From the cell containing the given text, extract its center point as (X, Y) coordinate. 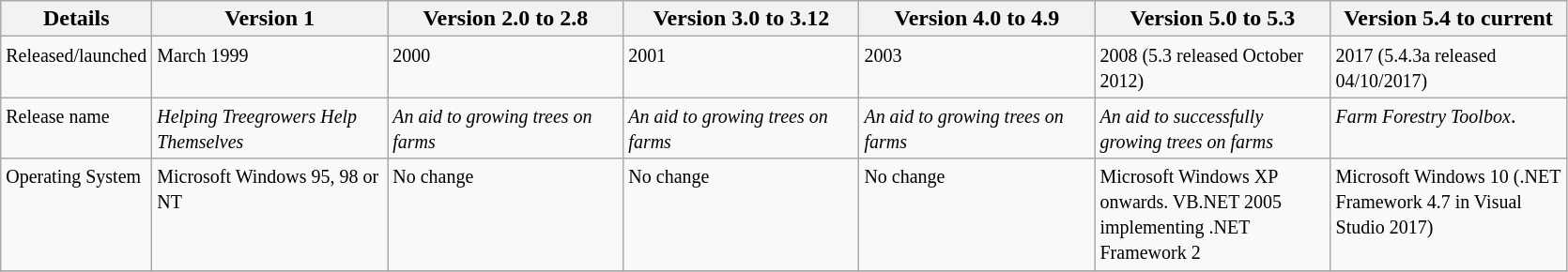
2001 (742, 68)
Farm Forestry Toolbox. (1448, 128)
Version 4.0 to 4.9 (976, 19)
Microsoft Windows 95, 98 or NT (270, 214)
Details (77, 19)
An aid to successfully growing trees on farms (1213, 128)
Release name (77, 128)
2003 (976, 68)
2017 (5.4.3a released 04/10/2017) (1448, 68)
2000 (505, 68)
Operating System (77, 214)
2008 (5.3 released October 2012) (1213, 68)
Version 5.0 to 5.3 (1213, 19)
March 1999 (270, 68)
Version 3.0 to 3.12 (742, 19)
Released/launched (77, 68)
Version 1 (270, 19)
Microsoft Windows 10 (.NET Framework 4.7 in Visual Studio 2017) (1448, 214)
Microsoft Windows XP onwards. VB.NET 2005 implementing .NET Framework 2 (1213, 214)
Helping Treegrowers Help Themselves (270, 128)
Version 2.0 to 2.8 (505, 19)
Version 5.4 to current (1448, 19)
